Extract the [X, Y] coordinate from the center of the cell holding the provided text.  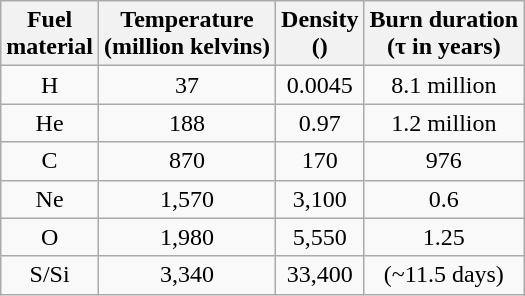
170 [320, 161]
37 [186, 85]
C [50, 161]
1,980 [186, 237]
870 [186, 161]
0.97 [320, 123]
1,570 [186, 199]
(~11.5 days) [444, 275]
Fuelmaterial [50, 34]
Temperature(million kelvins) [186, 34]
976 [444, 161]
3,100 [320, 199]
He [50, 123]
S/Si [50, 275]
H [50, 85]
188 [186, 123]
5,550 [320, 237]
Burn duration(τ in years) [444, 34]
3,340 [186, 275]
1.25 [444, 237]
Ne [50, 199]
0.0045 [320, 85]
Density() [320, 34]
8.1 million [444, 85]
O [50, 237]
33,400 [320, 275]
0.6 [444, 199]
1.2 million [444, 123]
